Pinpoint the cell where the given text exists, returning its [X, Y] midpoint coordinate. 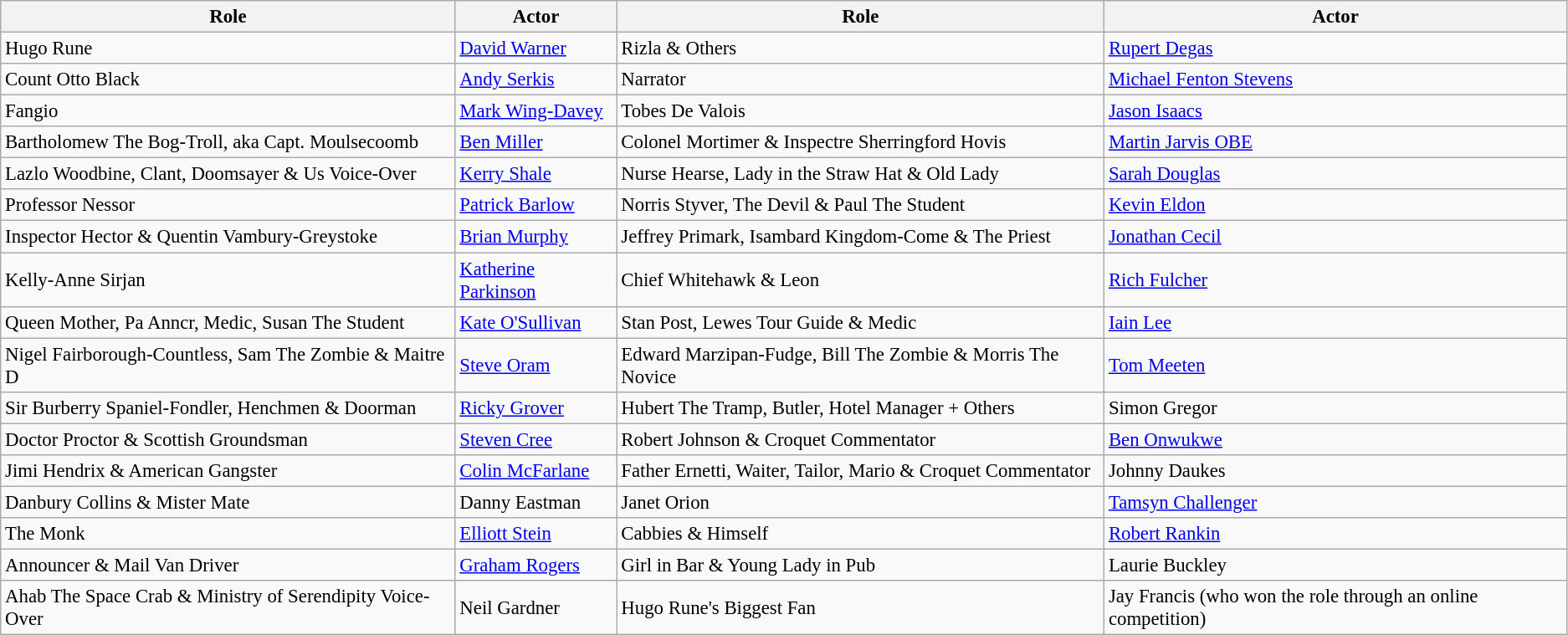
Robert Johnson & Croquet Commentator [860, 439]
Girl in Bar & Young Lady in Pub [860, 565]
Lazlo Woodbine, Clant, Doomsayer & Us Voice-Over [228, 174]
Father Ernetti, Waiter, Tailor, Mario & Croquet Commentator [860, 471]
Rizla & Others [860, 49]
Katherine Parkinson [535, 279]
Norris Styver, The Devil & Paul The Student [860, 205]
Kelly-Anne Sirjan [228, 279]
Ahab The Space Crab & Ministry of Serendipity Voice-Over [228, 607]
Robert Rankin [1335, 534]
Elliott Stein [535, 534]
Martin Jarvis OBE [1335, 142]
Nigel Fairborough-Countless, Sam The Zombie & Maitre D [228, 365]
Jonathan Cecil [1335, 237]
Fangio [228, 111]
Kerry Shale [535, 174]
Andy Serkis [535, 79]
Edward Marzipan-Fudge, Bill The Zombie & Morris The Novice [860, 365]
David Warner [535, 49]
Iain Lee [1335, 322]
Inspector Hector & Quentin Vambury-Greystoke [228, 237]
Ricky Grover [535, 407]
Kate O'Sullivan [535, 322]
Stan Post, Lewes Tour Guide & Medic [860, 322]
Laurie Buckley [1335, 565]
Hugo Rune [228, 49]
Jeffrey Primark, Isambard Kingdom-Come & The Priest [860, 237]
Mark Wing-Davey [535, 111]
Danny Eastman [535, 502]
Colin McFarlane [535, 471]
Patrick Barlow [535, 205]
Rich Fulcher [1335, 279]
Colonel Mortimer & Inspectre Sherringford Hovis [860, 142]
Jason Isaacs [1335, 111]
Announcer & Mail Van Driver [228, 565]
Hugo Rune's Biggest Fan [860, 607]
Jay Francis (who won the role through an online competition) [1335, 607]
Steven Cree [535, 439]
Graham Rogers [535, 565]
Queen Mother, Pa Anncr, Medic, Susan The Student [228, 322]
Sarah Douglas [1335, 174]
Janet Orion [860, 502]
Tobes De Valois [860, 111]
Professor Nessor [228, 205]
Danbury Collins & Mister Mate [228, 502]
Jimi Hendrix & American Gangster [228, 471]
Rupert Degas [1335, 49]
Ben Miller [535, 142]
Kevin Eldon [1335, 205]
Simon Gregor [1335, 407]
Doctor Proctor & Scottish Groundsman [228, 439]
Michael Fenton Stevens [1335, 79]
Nurse Hearse, Lady in the Straw Hat & Old Lady [860, 174]
Sir Burberry Spaniel-Fondler, Henchmen & Doorman [228, 407]
Johnny Daukes [1335, 471]
Ben Onwukwe [1335, 439]
Bartholomew The Bog-Troll, aka Capt. Moulsecoomb [228, 142]
Neil Gardner [535, 607]
Cabbies & Himself [860, 534]
Hubert The Tramp, Butler, Hotel Manager + Others [860, 407]
Narrator [860, 79]
Steve Oram [535, 365]
Chief Whitehawk & Leon [860, 279]
The Monk [228, 534]
Count Otto Black [228, 79]
Tom Meeten [1335, 365]
Brian Murphy [535, 237]
Tamsyn Challenger [1335, 502]
